Find where the given text appears and provide that cell's center as (x, y) coordinate. 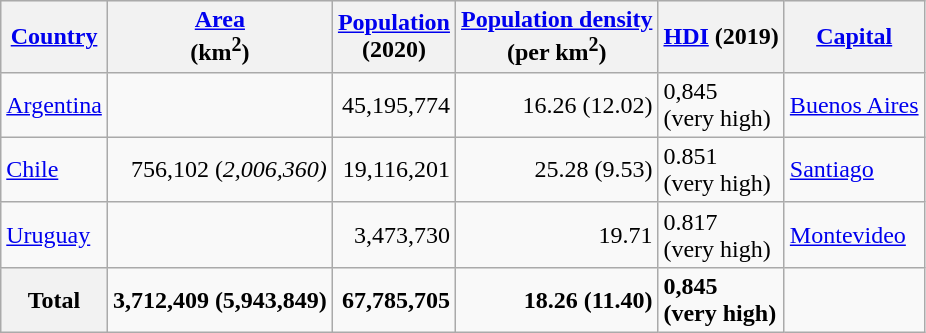
Country (54, 37)
3,473,730 (394, 234)
19.71 (556, 234)
Montevideo (854, 234)
Area(km2) (220, 37)
18.26 (11.40) (556, 300)
756,102 (2,006,360) (220, 170)
25.28 (9.53) (556, 170)
Population density(per km2) (556, 37)
Capital (854, 37)
Total (54, 300)
Chile (54, 170)
19,116,201 (394, 170)
16.26 (12.02) (556, 104)
Population(2020) (394, 37)
45,195,774 (394, 104)
Argentina (54, 104)
0.817 (very high) (721, 234)
0.851 (very high) (721, 170)
HDI (2019) (721, 37)
Buenos Aires (854, 104)
Uruguay (54, 234)
Santiago (854, 170)
67,785,705 (394, 300)
3,712,409 (5,943,849) (220, 300)
